Provide the (x, y) coordinate of the cell's center where the given text is located.  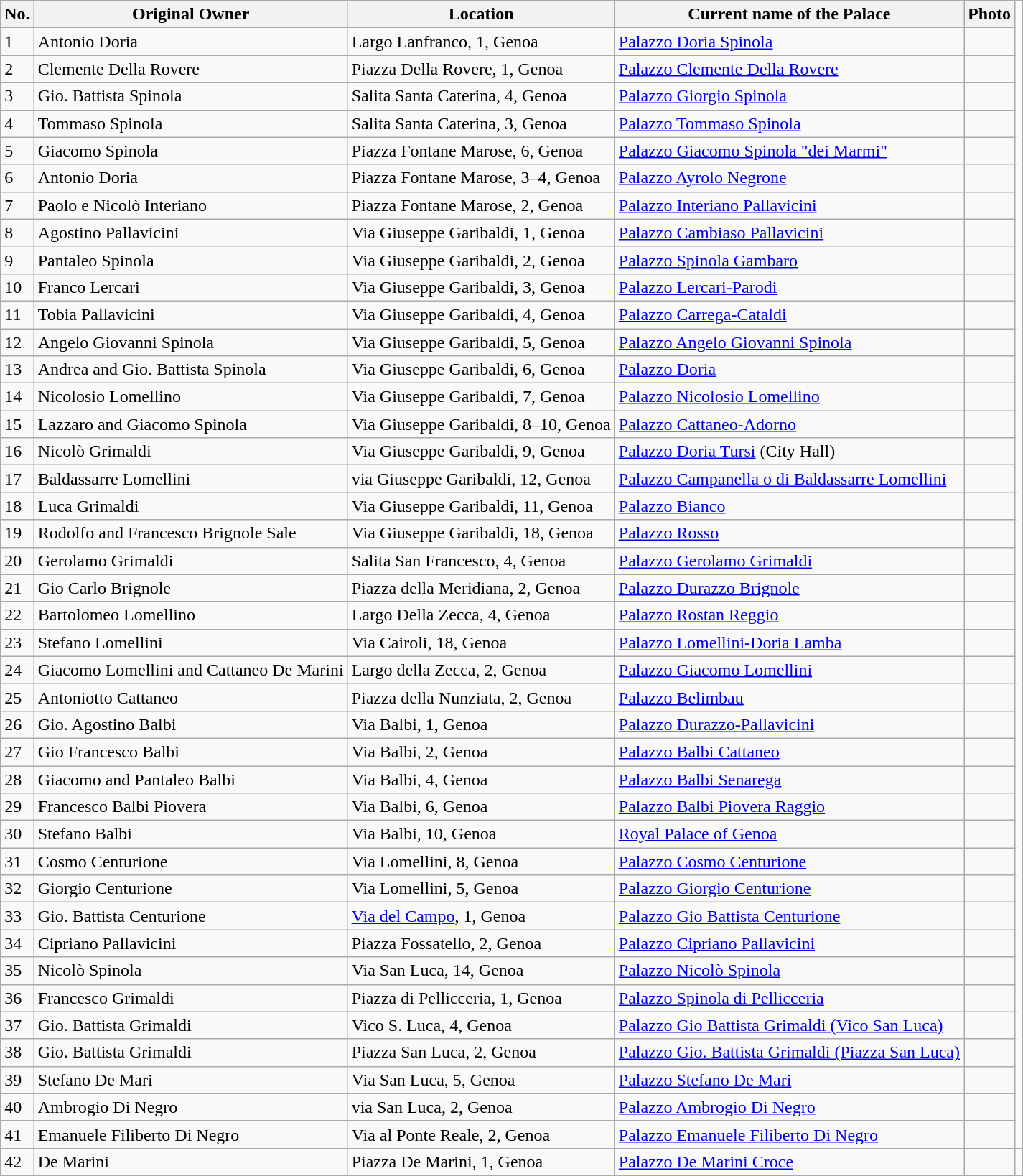
No. (17, 14)
Piazza Fontane Marose, 3–4, Genoa (481, 178)
27 (17, 752)
Palazzo Cipriano Pallavicini (789, 943)
Royal Palace of Genoa (789, 834)
Palazzo Gio Battista Centurione (789, 916)
6 (17, 178)
Photo (989, 14)
Giacomo Lomellini and Cattaneo De Marini (191, 670)
25 (17, 697)
Largo Della Zecca, 4, Genoa (481, 615)
Piazza De Marini, 1, Genoa (481, 1162)
15 (17, 424)
Via Balbi, 10, Genoa (481, 834)
22 (17, 615)
20 (17, 561)
Franco Lercari (191, 287)
Piazza della Meridiana, 2, Genoa (481, 588)
Palazzo De Marini Croce (789, 1162)
4 (17, 123)
Palazzo Lercari-Parodi (789, 287)
Via del Campo, 1, Genoa (481, 916)
Via Balbi, 1, Genoa (481, 724)
38 (17, 1053)
Nicolò Grimaldi (191, 452)
Giacomo and Pantaleo Balbi (191, 779)
12 (17, 342)
Gio. Battista Spinola (191, 96)
Nicolò Spinola (191, 971)
Giorgio Centurione (191, 889)
Palazzo Bianco (789, 506)
Via Balbi, 2, Genoa (481, 752)
Stefano Lomellini (191, 643)
Via Giuseppe Garibaldi, 2, Genoa (481, 260)
Palazzo Nicolosio Lomellino (789, 397)
19 (17, 533)
Palazzo Rosso (789, 533)
Palazzo Giorgio Centurione (789, 889)
40 (17, 1107)
via San Luca, 2, Genoa (481, 1107)
Pantaleo Spinola (191, 260)
Location (481, 14)
Palazzo Cosmo Centurione (789, 862)
Nicolosio Lomellino (191, 397)
Palazzo Cattaneo-Adorno (789, 424)
Palazzo Interiano Pallavicini (789, 205)
Palazzo Angelo Giovanni Spinola (789, 342)
Palazzo Doria Spinola (789, 42)
Piazza della Nunziata, 2, Genoa (481, 697)
Largo Lanfranco, 1, Genoa (481, 42)
Gio Francesco Balbi (191, 752)
De Marini (191, 1162)
Palazzo Doria (789, 370)
Via Balbi, 6, Genoa (481, 807)
Palazzo Cambiaso Pallavicini (789, 233)
Via Giuseppe Garibaldi, 6, Genoa (481, 370)
Via al Ponte Reale, 2, Genoa (481, 1134)
Giacomo Spinola (191, 151)
Palazzo Giacomo Lomellini (789, 670)
Palazzo Nicolò Spinola (789, 971)
Palazzo Belimbau (789, 697)
24 (17, 670)
2 (17, 69)
Piazza Fontane Marose, 6, Genoa (481, 151)
Via Giuseppe Garibaldi, 18, Genoa (481, 533)
36 (17, 998)
Andrea and Gio. Battista Spinola (191, 370)
Piazza Fossatello, 2, Genoa (481, 943)
Palazzo Gio. Battista Grimaldi (Piazza San Luca) (789, 1053)
34 (17, 943)
Original Owner (191, 14)
Piazza di Pellicceria, 1, Genoa (481, 998)
30 (17, 834)
Paolo e Nicolò Interiano (191, 205)
Via Lomellini, 5, Genoa (481, 889)
Palazzo Spinola di Pellicceria (789, 998)
Gio Carlo Brignole (191, 588)
1 (17, 42)
Piazza San Luca, 2, Genoa (481, 1053)
Palazzo Emanuele Filiberto Di Negro (789, 1134)
Via Giuseppe Garibaldi, 9, Genoa (481, 452)
Piazza Della Rovere, 1, Genoa (481, 69)
37 (17, 1025)
Stefano De Mari (191, 1080)
Palazzo Spinola Gambaro (789, 260)
Palazzo Durazzo-Pallavicini (789, 724)
Rodolfo and Francesco Brignole Sale (191, 533)
7 (17, 205)
5 (17, 151)
Via Giuseppe Garibaldi, 7, Genoa (481, 397)
Palazzo Clemente Della Rovere (789, 69)
Palazzo Balbi Piovera Raggio (789, 807)
via Giuseppe Garibaldi, 12, Genoa (481, 479)
Palazzo Carrega-Cataldi (789, 314)
Palazzo Lomellini-Doria Lamba (789, 643)
Palazzo Giacomo Spinola "dei Marmi" (789, 151)
Current name of the Palace (789, 14)
23 (17, 643)
Via San Luca, 5, Genoa (481, 1080)
Antoniotto Cattaneo (191, 697)
Palazzo Campanella o di Baldassarre Lomellini (789, 479)
Agostino Pallavicini (191, 233)
Baldassarre Lomellini (191, 479)
8 (17, 233)
14 (17, 397)
Via Giuseppe Garibaldi, 4, Genoa (481, 314)
Via Cairoli, 18, Genoa (481, 643)
Clemente Della Rovere (191, 69)
Bartolomeo Lomellino (191, 615)
32 (17, 889)
Via Balbi, 4, Genoa (481, 779)
10 (17, 287)
Gerolamo Grimaldi (191, 561)
13 (17, 370)
31 (17, 862)
Largo della Zecca, 2, Genoa (481, 670)
Palazzo Stefano De Mari (789, 1080)
Salita Santa Caterina, 3, Genoa (481, 123)
Palazzo Gio Battista Grimaldi (Vico San Luca) (789, 1025)
Angelo Giovanni Spinola (191, 342)
Palazzo Doria Tursi (City Hall) (789, 452)
Via San Luca, 14, Genoa (481, 971)
Salita Santa Caterina, 4, Genoa (481, 96)
Via Giuseppe Garibaldi, 5, Genoa (481, 342)
Palazzo Balbi Senarega (789, 779)
Luca Grimaldi (191, 506)
21 (17, 588)
Salita San Francesco, 4, Genoa (481, 561)
29 (17, 807)
Lazzaro and Giacomo Spinola (191, 424)
Via Lomellini, 8, Genoa (481, 862)
Palazzo Balbi Cattaneo (789, 752)
Palazzo Tommaso Spinola (789, 123)
28 (17, 779)
Francesco Balbi Piovera (191, 807)
Palazzo Durazzo Brignole (789, 588)
Via Giuseppe Garibaldi, 3, Genoa (481, 287)
Gio. Agostino Balbi (191, 724)
Emanuele Filiberto Di Negro (191, 1134)
Palazzo Ayrolo Negrone (789, 178)
9 (17, 260)
41 (17, 1134)
Palazzo Ambrogio Di Negro (789, 1107)
Palazzo Giorgio Spinola (789, 96)
Palazzo Gerolamo Grimaldi (789, 561)
Tobia Pallavicini (191, 314)
Via Giuseppe Garibaldi, 1, Genoa (481, 233)
33 (17, 916)
Gio. Battista Centurione (191, 916)
Palazzo Rostan Reggio (789, 615)
Via Giuseppe Garibaldi, 11, Genoa (481, 506)
3 (17, 96)
Francesco Grimaldi (191, 998)
Ambrogio Di Negro (191, 1107)
11 (17, 314)
16 (17, 452)
17 (17, 479)
Tommaso Spinola (191, 123)
26 (17, 724)
Cipriano Pallavicini (191, 943)
18 (17, 506)
39 (17, 1080)
Piazza Fontane Marose, 2, Genoa (481, 205)
Stefano Balbi (191, 834)
42 (17, 1162)
Vico S. Luca, 4, Genoa (481, 1025)
35 (17, 971)
Via Giuseppe Garibaldi, 8–10, Genoa (481, 424)
Cosmo Centurione (191, 862)
